From the cell containing the given text, extract its center point as [X, Y] coordinate. 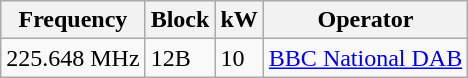
BBC National DAB [365, 58]
12B [180, 58]
225.648 MHz [73, 58]
Operator [365, 20]
kW [239, 20]
Block [180, 20]
10 [239, 58]
Frequency [73, 20]
